Pinpoint the cell where the given text exists, returning its (x, y) midpoint coordinate. 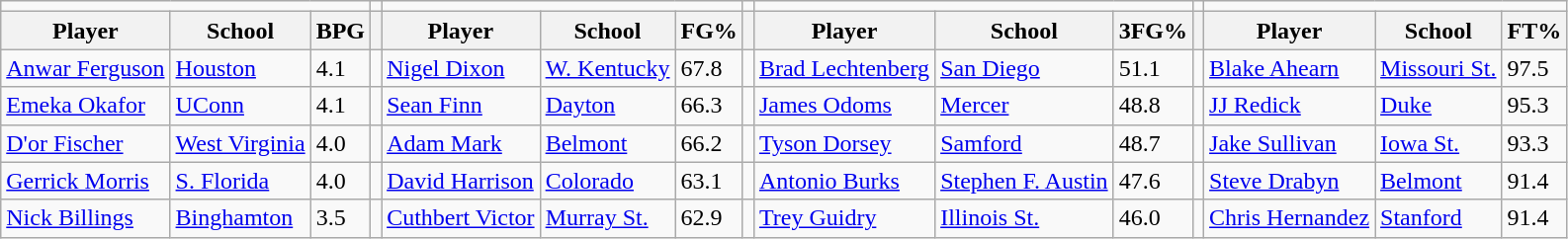
Tyson Dorsey (844, 143)
Samford (1024, 143)
James Odoms (844, 106)
Anwar Ferguson (85, 68)
Stanford (1438, 218)
San Diego (1024, 68)
Nick Billings (85, 218)
FG% (709, 31)
Missouri St. (1438, 68)
Colorado (607, 181)
Murray St. (607, 218)
3FG% (1153, 31)
D'or Fischer (85, 143)
Nigel Dixon (461, 68)
97.5 (1534, 68)
Gerrick Morris (85, 181)
Jake Sullivan (1289, 143)
63.1 (709, 181)
Chris Hernandez (1289, 218)
Adam Mark (461, 143)
Duke (1438, 106)
Sean Finn (461, 106)
66.2 (709, 143)
Dayton (607, 106)
48.7 (1153, 143)
48.8 (1153, 106)
Stephen F. Austin (1024, 181)
W. Kentucky (607, 68)
Antonio Burks (844, 181)
67.8 (709, 68)
95.3 (1534, 106)
Steve Drabyn (1289, 181)
51.1 (1153, 68)
UConn (240, 106)
JJ Redick (1289, 106)
Houston (240, 68)
West Virginia (240, 143)
66.3 (709, 106)
Cuthbert Victor (461, 218)
BPG (340, 31)
47.6 (1153, 181)
David Harrison (461, 181)
Emeka Okafor (85, 106)
S. Florida (240, 181)
Blake Ahearn (1289, 68)
46.0 (1153, 218)
Binghamton (240, 218)
FT% (1534, 31)
62.9 (709, 218)
Trey Guidry (844, 218)
93.3 (1534, 143)
Mercer (1024, 106)
Iowa St. (1438, 143)
Illinois St. (1024, 218)
Brad Lechtenberg (844, 68)
3.5 (340, 218)
